Locate the cell with the specified text and output its [X, Y] center coordinate. 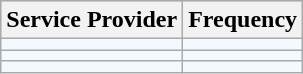
Service Provider [92, 20]
Frequency [243, 20]
